Pinpoint the cell where the given text exists, returning its [x, y] midpoint coordinate. 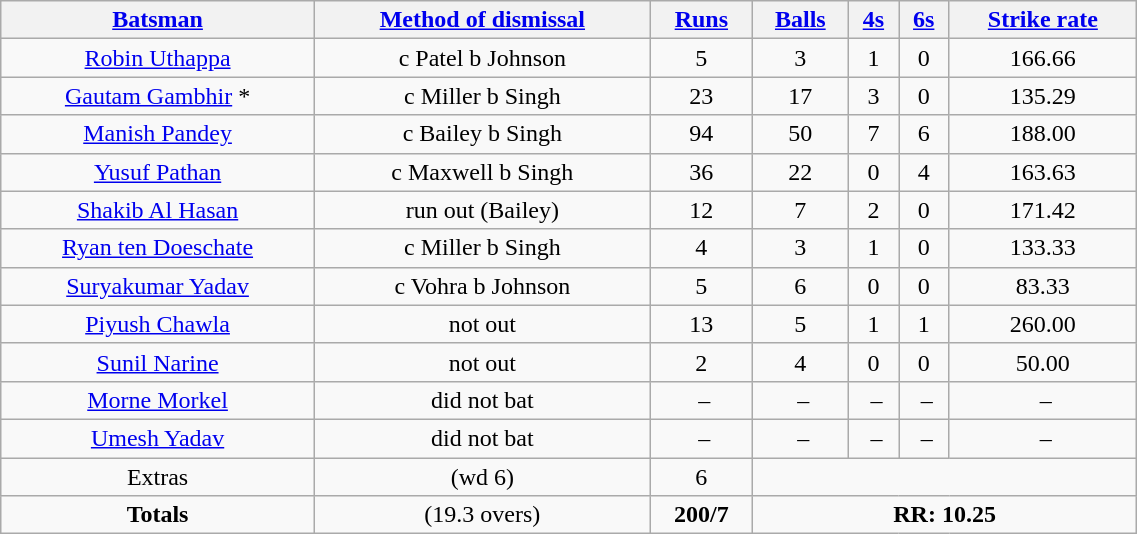
83.33 [1043, 286]
Shakib Al Hasan [158, 210]
6s [924, 20]
Gautam Gambhir * [158, 96]
163.63 [1043, 172]
RR: 10.25 [944, 515]
run out (Bailey) [482, 210]
c Maxwell b Singh [482, 172]
Suryakumar Yadav [158, 286]
Manish Pandey [158, 134]
4s [873, 20]
Balls [800, 20]
(19.3 overs) [482, 515]
50 [800, 134]
Runs [701, 20]
(wd 6) [482, 477]
Batsman [158, 20]
133.33 [1043, 248]
17 [800, 96]
Strike rate [1043, 20]
Ryan ten Doeschate [158, 248]
Sunil Narine [158, 362]
12 [701, 210]
c Vohra b Johnson [482, 286]
Extras [158, 477]
Piyush Chawla [158, 324]
166.66 [1043, 58]
135.29 [1043, 96]
260.00 [1043, 324]
188.00 [1043, 134]
Robin Uthappa [158, 58]
Totals [158, 515]
c Bailey b Singh [482, 134]
23 [701, 96]
36 [701, 172]
200/7 [701, 515]
171.42 [1043, 210]
50.00 [1043, 362]
Umesh Yadav [158, 438]
13 [701, 324]
Method of dismissal [482, 20]
Yusuf Pathan [158, 172]
94 [701, 134]
Morne Morkel [158, 400]
c Patel b Johnson [482, 58]
22 [800, 172]
